Extract the (X, Y) coordinate from the center of the cell holding the provided text.  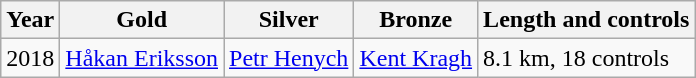
Bronze (416, 20)
Length and controls (586, 20)
Kent Kragh (416, 58)
Gold (142, 20)
Year (30, 20)
Petr Henych (289, 58)
Silver (289, 20)
Håkan Eriksson (142, 58)
2018 (30, 58)
8.1 km, 18 controls (586, 58)
